Locate the cell with the specified text and output its [x, y] center coordinate. 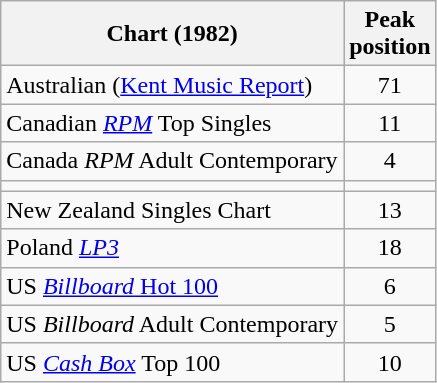
New Zealand Singles Chart [172, 210]
Poland LP3 [172, 248]
71 [390, 85]
US Cash Box Top 100 [172, 362]
Australian (Kent Music Report) [172, 85]
4 [390, 161]
11 [390, 123]
18 [390, 248]
Canada RPM Adult Contemporary [172, 161]
10 [390, 362]
Chart (1982) [172, 34]
13 [390, 210]
Canadian RPM Top Singles [172, 123]
6 [390, 286]
US Billboard Adult Contemporary [172, 324]
US Billboard Hot 100 [172, 286]
Peakposition [390, 34]
5 [390, 324]
